Search for the cell housing the specified text and yield its [x, y] center coordinate. 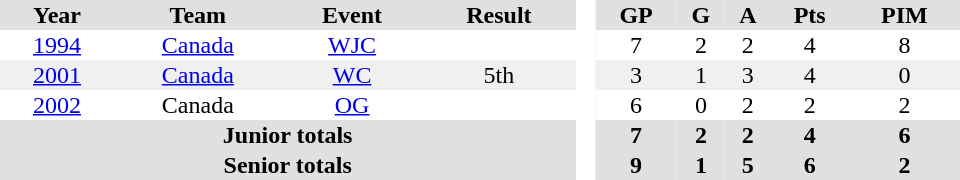
G [701, 15]
5 [748, 165]
Senior totals [288, 165]
A [748, 15]
2002 [57, 105]
5th [500, 75]
8 [904, 45]
Pts [810, 15]
1994 [57, 45]
Junior totals [288, 135]
2001 [57, 75]
Year [57, 15]
WJC [352, 45]
Result [500, 15]
WC [352, 75]
Team [198, 15]
PIM [904, 15]
OG [352, 105]
Event [352, 15]
9 [636, 165]
GP [636, 15]
